Locate the cell with the specified text and output its [x, y] center coordinate. 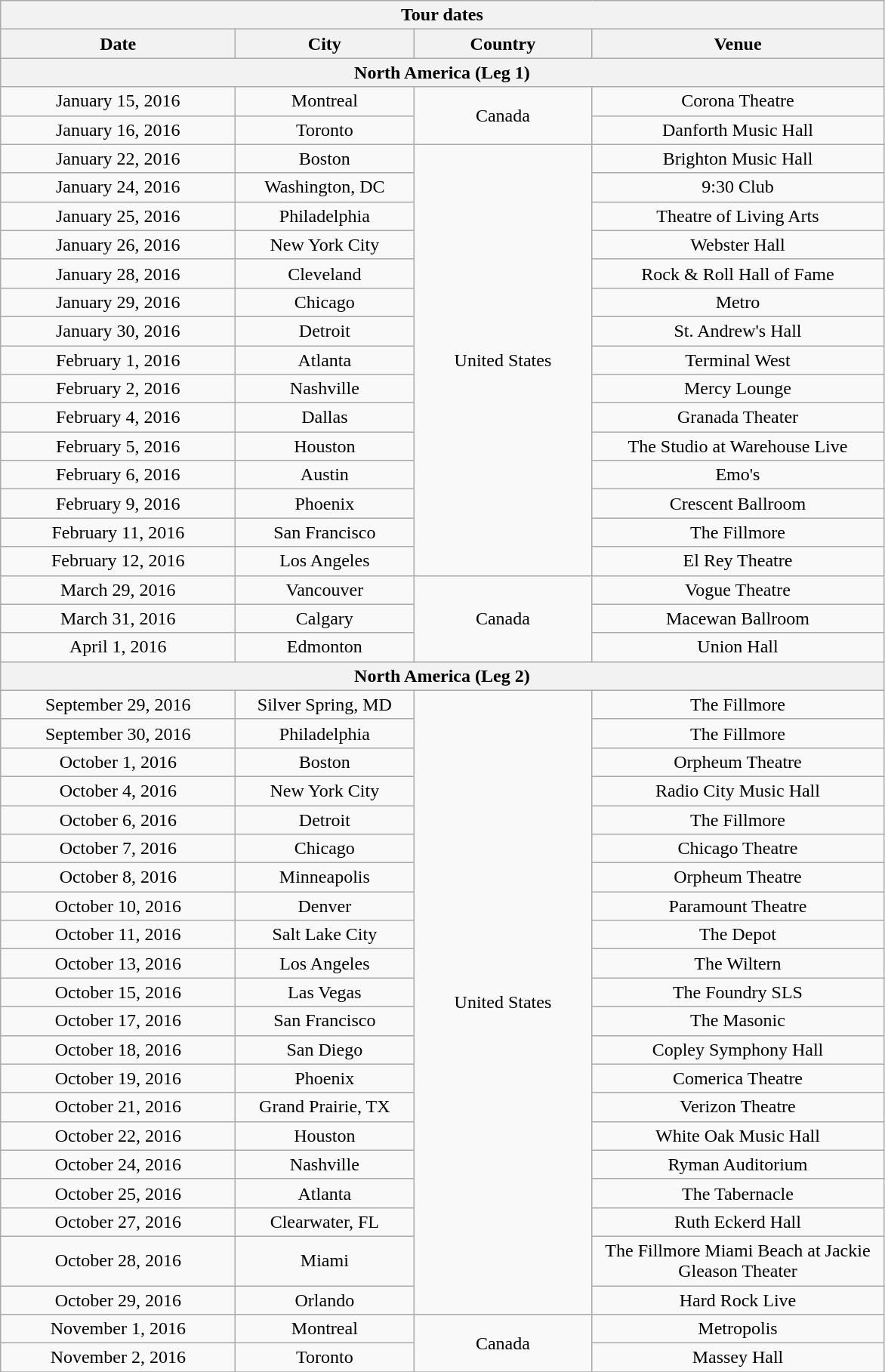
North America (Leg 1) [442, 72]
Salt Lake City [325, 935]
Massey Hall [738, 1358]
Edmonton [325, 647]
Austin [325, 475]
September 29, 2016 [118, 704]
Copley Symphony Hall [738, 1050]
Minneapolis [325, 877]
Granada Theater [738, 418]
October 8, 2016 [118, 877]
Webster Hall [738, 245]
Terminal West [738, 360]
White Oak Music Hall [738, 1136]
Radio City Music Hall [738, 791]
February 6, 2016 [118, 475]
The Studio at Warehouse Live [738, 446]
October 22, 2016 [118, 1136]
January 22, 2016 [118, 159]
February 2, 2016 [118, 389]
St. Andrew's Hall [738, 331]
The Wiltern [738, 963]
Union Hall [738, 647]
Metropolis [738, 1329]
February 11, 2016 [118, 532]
The Depot [738, 935]
Ruth Eckerd Hall [738, 1222]
February 5, 2016 [118, 446]
Cleveland [325, 273]
January 16, 2016 [118, 130]
Vogue Theatre [738, 590]
Calgary [325, 618]
Venue [738, 44]
October 19, 2016 [118, 1078]
October 27, 2016 [118, 1222]
March 31, 2016 [118, 618]
Orlando [325, 1300]
Vancouver [325, 590]
Chicago Theatre [738, 849]
Hard Rock Live [738, 1300]
October 28, 2016 [118, 1261]
October 10, 2016 [118, 906]
January 24, 2016 [118, 187]
Paramount Theatre [738, 906]
November 1, 2016 [118, 1329]
Brighton Music Hall [738, 159]
Washington, DC [325, 187]
October 7, 2016 [118, 849]
San Diego [325, 1050]
February 1, 2016 [118, 360]
February 9, 2016 [118, 504]
Miami [325, 1261]
October 21, 2016 [118, 1107]
9:30 Club [738, 187]
January 25, 2016 [118, 216]
Metro [738, 302]
North America (Leg 2) [442, 676]
Comerica Theatre [738, 1078]
November 2, 2016 [118, 1358]
Las Vegas [325, 992]
Country [503, 44]
February 4, 2016 [118, 418]
Denver [325, 906]
Corona Theatre [738, 101]
October 17, 2016 [118, 1021]
Danforth Music Hall [738, 130]
Clearwater, FL [325, 1222]
January 30, 2016 [118, 331]
The Foundry SLS [738, 992]
City [325, 44]
March 29, 2016 [118, 590]
October 29, 2016 [118, 1300]
October 24, 2016 [118, 1164]
Theatre of Living Arts [738, 216]
February 12, 2016 [118, 561]
El Rey Theatre [738, 561]
The Fillmore Miami Beach at Jackie Gleason Theater [738, 1261]
Dallas [325, 418]
Macewan Ballroom [738, 618]
October 1, 2016 [118, 762]
January 15, 2016 [118, 101]
Mercy Lounge [738, 389]
Verizon Theatre [738, 1107]
The Masonic [738, 1021]
Crescent Ballroom [738, 504]
Ryman Auditorium [738, 1164]
October 13, 2016 [118, 963]
The Tabernacle [738, 1193]
January 29, 2016 [118, 302]
Tour dates [442, 15]
October 18, 2016 [118, 1050]
October 4, 2016 [118, 791]
September 30, 2016 [118, 733]
Date [118, 44]
January 28, 2016 [118, 273]
October 25, 2016 [118, 1193]
October 15, 2016 [118, 992]
Grand Prairie, TX [325, 1107]
October 6, 2016 [118, 819]
January 26, 2016 [118, 245]
October 11, 2016 [118, 935]
Emo's [738, 475]
Silver Spring, MD [325, 704]
Rock & Roll Hall of Fame [738, 273]
April 1, 2016 [118, 647]
